Identify which cell holds the provided text, then report its [x, y] central coordinate. 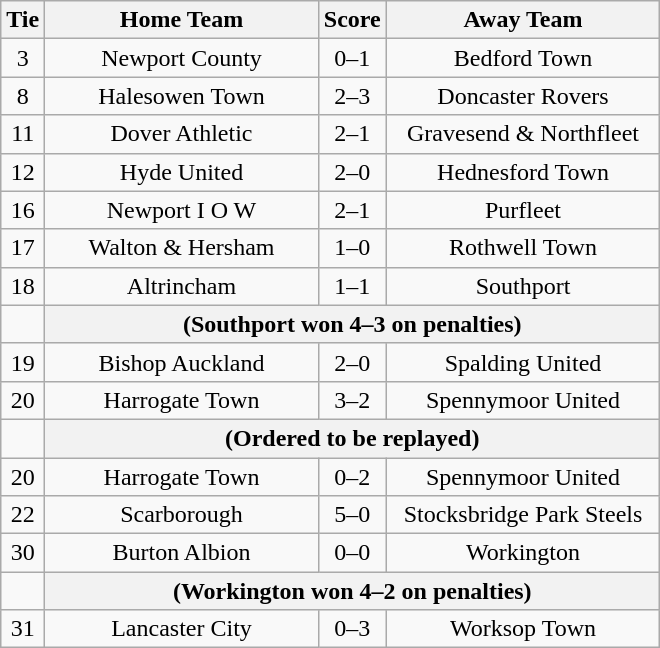
Gravesend & Northfleet [523, 134]
Away Team [523, 20]
Hednesford Town [523, 172]
19 [23, 362]
0–1 [352, 58]
(Southport won 4–3 on penalties) [352, 324]
Halesowen Town [182, 96]
Rothwell Town [523, 248]
0–2 [352, 477]
Altrincham [182, 286]
3–2 [352, 400]
22 [23, 515]
30 [23, 553]
5–0 [352, 515]
11 [23, 134]
(Workington won 4–2 on penalties) [352, 591]
Stocksbridge Park Steels [523, 515]
Scarborough [182, 515]
(Ordered to be replayed) [352, 438]
17 [23, 248]
Purfleet [523, 210]
Hyde United [182, 172]
Newport I O W [182, 210]
3 [23, 58]
Tie [23, 20]
18 [23, 286]
1–1 [352, 286]
Burton Albion [182, 553]
31 [23, 629]
0–3 [352, 629]
0–0 [352, 553]
Worksop Town [523, 629]
Newport County [182, 58]
16 [23, 210]
Southport [523, 286]
Home Team [182, 20]
Bedford Town [523, 58]
2–3 [352, 96]
Spalding United [523, 362]
12 [23, 172]
Score [352, 20]
Bishop Auckland [182, 362]
Lancaster City [182, 629]
1–0 [352, 248]
8 [23, 96]
Walton & Hersham [182, 248]
Doncaster Rovers [523, 96]
Dover Athletic [182, 134]
Workington [523, 553]
